Output the [X, Y] coordinate of the center of the cell containing the given text.  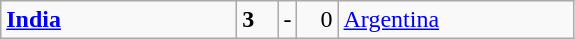
Argentina [456, 20]
India [119, 20]
3 [258, 20]
0 [318, 20]
- [288, 20]
